Provide the (x, y) coordinate of the cell's center where the given text is located.  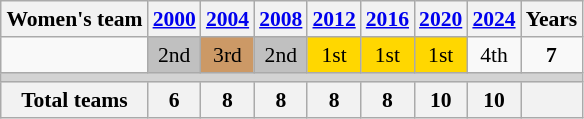
2012 (334, 19)
2004 (228, 19)
Women's team (74, 19)
4th (494, 55)
2008 (280, 19)
2000 (174, 19)
Years (552, 19)
2016 (388, 19)
7 (552, 55)
2024 (494, 19)
6 (174, 101)
2020 (440, 19)
Total teams (74, 101)
3rd (228, 55)
